Find where the given text appears and provide that cell's center as (x, y) coordinate. 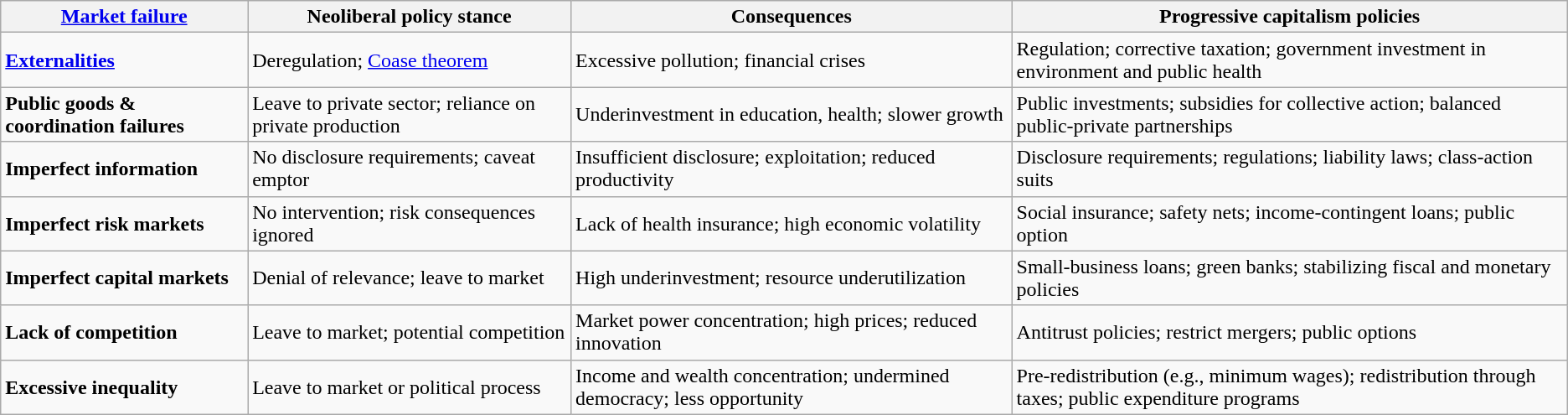
Market failure (124, 17)
Pre-redistribution (e.g., minimum wages); redistribution through taxes; public expenditure programs (1290, 387)
Excessive pollution; financial crises (792, 60)
Social insurance; safety nets; income-contingent loans; public option (1290, 223)
Insufficient disclosure; exploitation; reduced productivity (792, 169)
No disclosure requirements; caveat emptor (410, 169)
Antitrust policies; restrict mergers; public options (1290, 332)
Small-business loans; green banks; stabilizing fiscal and monetary policies (1290, 278)
Externalities (124, 60)
High underinvestment; resource underutilization (792, 278)
Deregulation; Coase theorem (410, 60)
Leave to market; potential competition (410, 332)
Market power concentration; high prices; reduced innovation (792, 332)
Imperfect risk markets (124, 223)
Progressive capitalism policies (1290, 17)
Lack of health insurance; high economic volatility (792, 223)
Underinvestment in education, health; slower growth (792, 114)
Public investments; subsidies for collective action; balanced public-private partnerships (1290, 114)
Imperfect capital markets (124, 278)
Excessive inequality (124, 387)
Lack of competition (124, 332)
Disclosure requirements; regulations; liability laws; class-action suits (1290, 169)
Public goods & coordination failures (124, 114)
Denial of relevance; leave to market (410, 278)
Consequences (792, 17)
Regulation; corrective taxation; government investment in environment and public health (1290, 60)
Income and wealth concentration; undermined democracy; less opportunity (792, 387)
No intervention; risk consequences ignored (410, 223)
Leave to market or political process (410, 387)
Leave to private sector; reliance on private production (410, 114)
Neoliberal policy stance (410, 17)
Imperfect information (124, 169)
